Output the (x, y) coordinate of the center of the cell containing the given text.  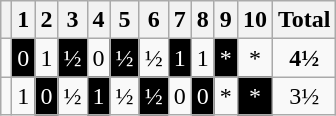
2 (46, 20)
8 (202, 20)
4½ (304, 58)
10 (254, 20)
6 (154, 20)
3 (72, 20)
4 (98, 20)
9 (226, 20)
7 (180, 20)
5 (124, 20)
3½ (304, 96)
Total (304, 20)
